Provide the [X, Y] coordinate of the cell's center where the given text is located.  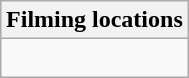
Filming locations [95, 20]
